For the text-containing cell, return its midpoint in (X, Y) coordinate format. 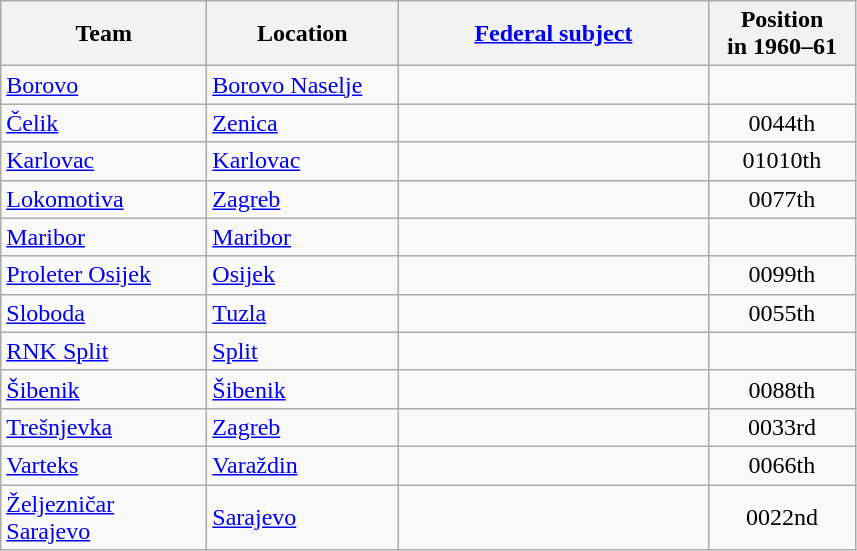
0055th (782, 313)
0022nd (782, 516)
01010th (782, 161)
Varaždin (302, 465)
Positionin 1960–61 (782, 34)
0066th (782, 465)
0077th (782, 199)
Zenica (302, 123)
0033rd (782, 427)
Federal subject (554, 34)
Sarajevo (302, 516)
Čelik (104, 123)
RNK Split (104, 351)
Željezničar Sarajevo (104, 516)
Tuzla (302, 313)
Sloboda (104, 313)
Location (302, 34)
Trešnjevka (104, 427)
Team (104, 34)
Lokomotiva (104, 199)
Borovo Naselje (302, 85)
Varteks (104, 465)
Osijek (302, 275)
0099th (782, 275)
0088th (782, 389)
Borovo (104, 85)
Proleter Osijek (104, 275)
Split (302, 351)
0044th (782, 123)
